Determine the (X, Y) coordinate at the center of the cell enclosing the given text.  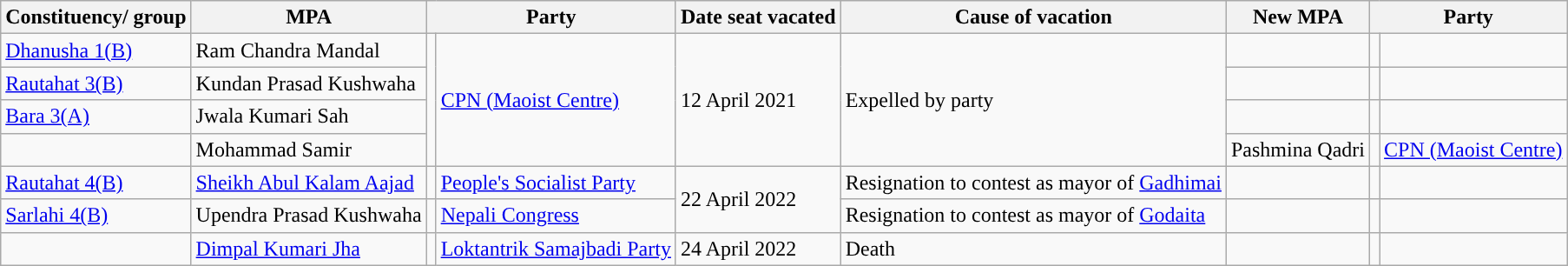
Resignation to contest as mayor of Gadhimai (1033, 183)
Sarlahi 4(B) (96, 216)
24 April 2022 (758, 249)
Death (1033, 249)
Rautahat 3(B) (96, 83)
22 April 2022 (758, 199)
Nepali Congress (556, 216)
Expelled by party (1033, 100)
Mohammad Samir (309, 150)
Cause of vacation (1033, 17)
Rautahat 4(B) (96, 183)
Bara 3(A) (96, 116)
People's Socialist Party (556, 183)
Ram Chandra Mandal (309, 50)
Resignation to contest as mayor of Godaita (1033, 216)
12 April 2021 (758, 100)
Pashmina Qadri (1297, 150)
Sheikh Abul Kalam Aajad (309, 183)
Jwala Kumari Sah (309, 116)
Kundan Prasad Kushwaha (309, 83)
Dhanusha 1(B) (96, 50)
Date seat vacated (758, 17)
Loktantrik Samajbadi Party (556, 249)
Dimpal Kumari Jha (309, 249)
Constituency/ group (96, 17)
MPA (309, 17)
Upendra Prasad Kushwaha (309, 216)
New MPA (1297, 17)
